From the cell containing the given text, extract its center point as [X, Y] coordinate. 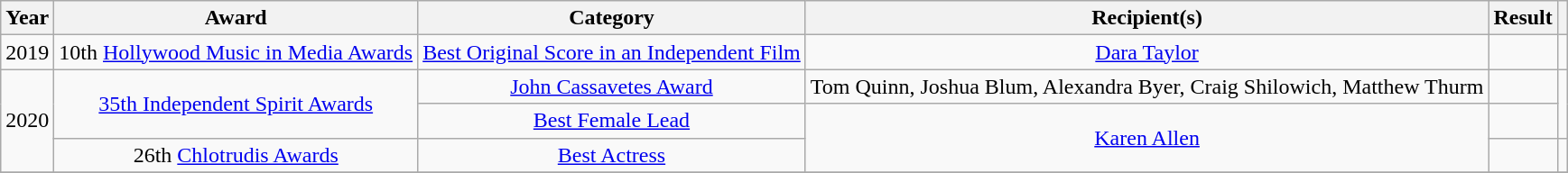
Best Original Score in an Independent Film [612, 52]
26th Chlotrudis Awards [237, 155]
Best Female Lead [612, 121]
2019 [27, 52]
Dara Taylor [1146, 52]
2020 [27, 121]
Award [237, 18]
Tom Quinn, Joshua Blum, Alexandra Byer, Craig Shilowich, Matthew Thurm [1146, 86]
John Cassavetes Award [612, 86]
Best Actress [612, 155]
Karen Allen [1146, 138]
35th Independent Spirit Awards [237, 104]
Result [1523, 18]
Year [27, 18]
Recipient(s) [1146, 18]
10th Hollywood Music in Media Awards [237, 52]
Category [612, 18]
